Return [x, y] of the center of cell containing provided text 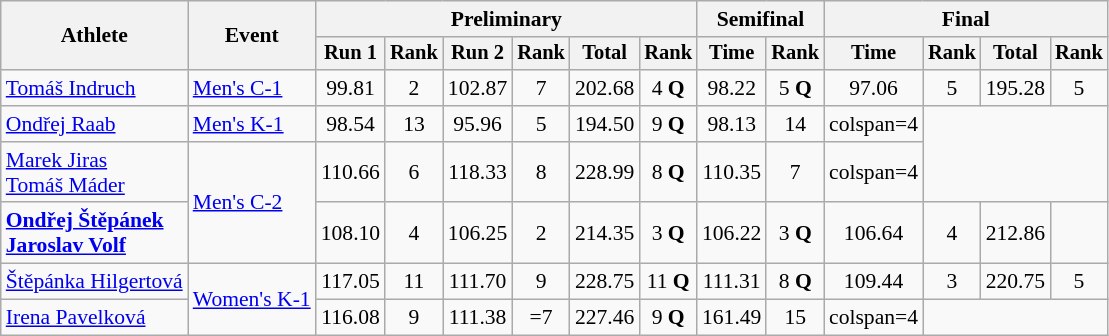
98.13 [732, 124]
212.86 [1016, 234]
228.75 [604, 282]
195.28 [1016, 88]
98.22 [732, 88]
5 Q [795, 88]
111.70 [478, 282]
11 [414, 282]
Semifinal [760, 19]
Men's C-2 [252, 203]
Event [252, 36]
Irena Pavelková [94, 318]
98.54 [350, 124]
14 [795, 124]
95.96 [478, 124]
161.49 [732, 318]
111.38 [478, 318]
110.35 [732, 172]
11 Q [668, 282]
227.46 [604, 318]
4 Q [668, 88]
99.81 [350, 88]
Athlete [94, 36]
106.25 [478, 234]
106.22 [732, 234]
220.75 [1016, 282]
Men's C-1 [252, 88]
194.50 [604, 124]
Tomáš Indruch [94, 88]
Ondřej Raab [94, 124]
3 [952, 282]
Run 2 [478, 54]
214.35 [604, 234]
117.05 [350, 282]
Preliminary [506, 19]
118.33 [478, 172]
111.31 [732, 282]
116.08 [350, 318]
Štěpánka Hilgertová [94, 282]
8 [541, 172]
108.10 [350, 234]
Marek JirasTomáš Máder [94, 172]
15 [795, 318]
97.06 [874, 88]
Ondřej ŠtěpánekJaroslav Volf [94, 234]
Women's K-1 [252, 300]
Men's K-1 [252, 124]
202.68 [604, 88]
=7 [541, 318]
109.44 [874, 282]
106.64 [874, 234]
Final [966, 19]
6 [414, 172]
110.66 [350, 172]
13 [414, 124]
Run 1 [350, 54]
102.87 [478, 88]
228.99 [604, 172]
